Output the (x, y) coordinate of the center of the cell containing the given text.  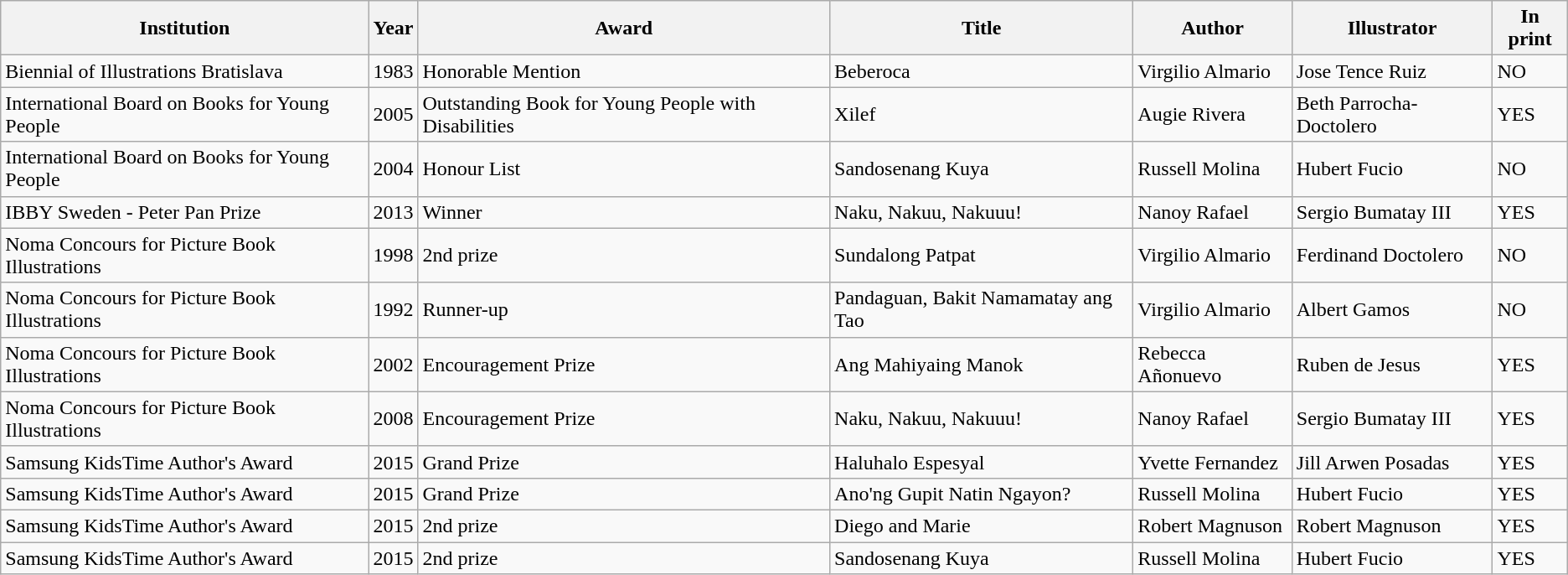
Augie Rivera (1213, 114)
Sundalong Patpat (982, 255)
Award (624, 28)
2004 (394, 169)
2008 (394, 419)
Runner-up (624, 310)
1992 (394, 310)
Ferdinand Doctolero (1392, 255)
1998 (394, 255)
Year (394, 28)
Honour List (624, 169)
In print (1529, 28)
Illustrator (1392, 28)
Ano'ng Gupit Natin Ngayon? (982, 494)
Honorable Mention (624, 71)
Yvette Fernandez (1213, 462)
Xilef (982, 114)
Beberoca (982, 71)
Jill Arwen Posadas (1392, 462)
Beth Parrocha-Doctolero (1392, 114)
Diego and Marie (982, 526)
1983 (394, 71)
Albert Gamos (1392, 310)
Author (1213, 28)
IBBY Sweden - Peter Pan Prize (184, 212)
2013 (394, 212)
Ang Mahiyaing Manok (982, 364)
Title (982, 28)
Jose Tence Ruiz (1392, 71)
Rebecca Añonuevo (1213, 364)
2005 (394, 114)
Winner (624, 212)
Biennial of Illustrations Bratislava (184, 71)
Haluhalo Espesyal (982, 462)
Pandaguan, Bakit Namamatay ang Tao (982, 310)
2002 (394, 364)
Outstanding Book for Young People with Disabilities (624, 114)
Institution (184, 28)
Ruben de Jesus (1392, 364)
